Locate the cell with the specified text and output its (x, y) center coordinate. 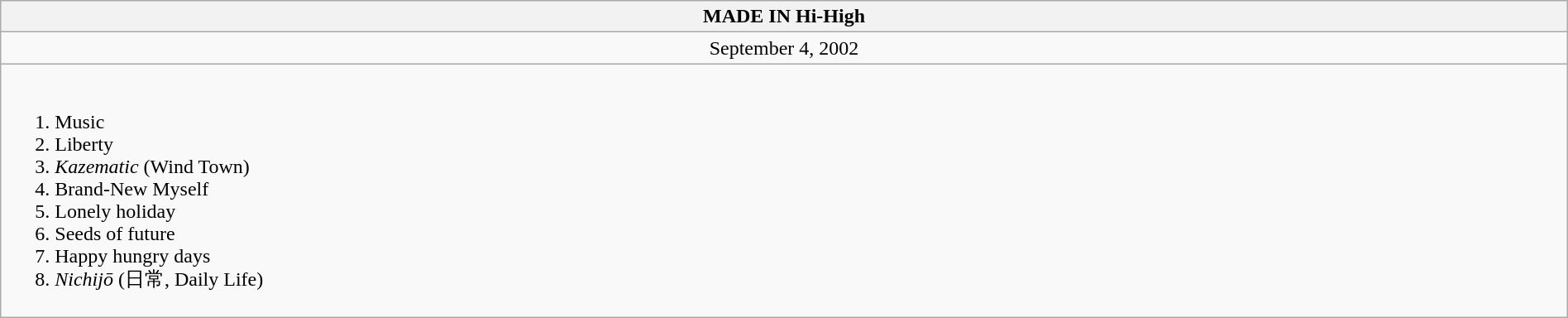
MADE IN Hi-High (784, 17)
MusicLibertyKazematic (Wind Town)Brand-New MyselfLonely holidaySeeds of futureHappy hungry daysNichijō (日常, Daily Life) (784, 190)
September 4, 2002 (784, 48)
